Scan for the cell matching the given text and deliver its (X, Y) coordinate at center. 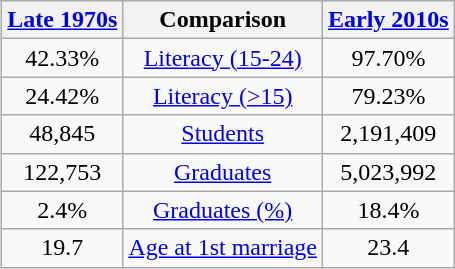
24.42% (62, 96)
Graduates (%) (223, 210)
Comparison (223, 20)
Early 2010s (389, 20)
97.70% (389, 58)
2,191,409 (389, 134)
Literacy (15-24) (223, 58)
23.4 (389, 248)
Graduates (223, 172)
79.23% (389, 96)
2.4% (62, 210)
5,023,992 (389, 172)
Late 1970s (62, 20)
42.33% (62, 58)
Students (223, 134)
19.7 (62, 248)
Literacy (>15) (223, 96)
48,845 (62, 134)
122,753 (62, 172)
18.4% (389, 210)
Age at 1st marriage (223, 248)
